Extract the (x, y) coordinate from the center of the cell holding the provided text.  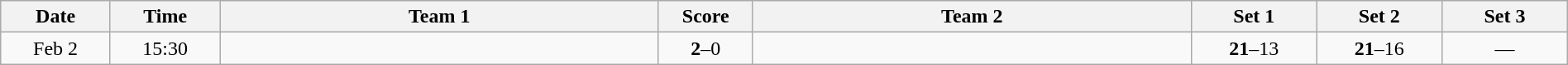
Set 2 (1379, 17)
15:30 (165, 48)
Feb 2 (56, 48)
Team 2 (972, 17)
2–0 (705, 48)
Team 1 (439, 17)
21–16 (1379, 48)
Time (165, 17)
— (1505, 48)
Set 1 (1255, 17)
Set 3 (1505, 17)
21–13 (1255, 48)
Date (56, 17)
Score (705, 17)
